Scan for the cell matching the given text and deliver its (X, Y) coordinate at center. 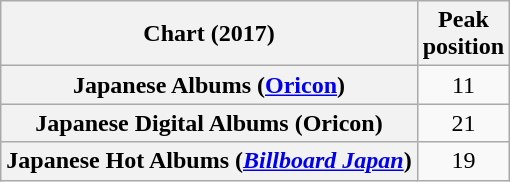
Chart (2017) (209, 34)
Japanese Albums (Oricon) (209, 85)
19 (463, 161)
21 (463, 123)
11 (463, 85)
Japanese Digital Albums (Oricon) (209, 123)
Japanese Hot Albums (Billboard Japan) (209, 161)
Peakposition (463, 34)
